Provide the (X, Y) coordinate of the cell's center where the given text is located.  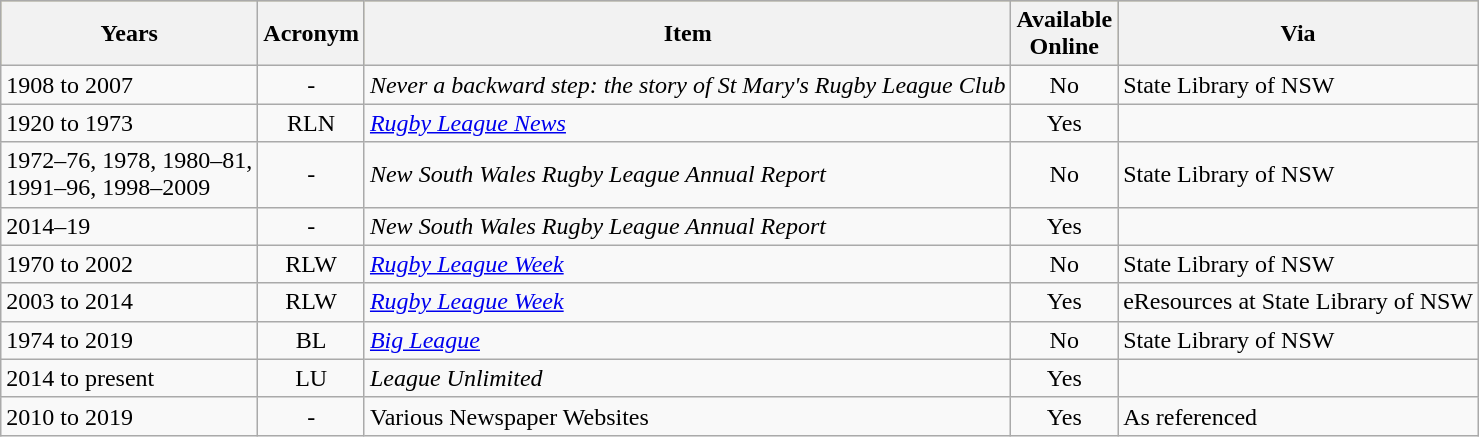
RLN (312, 123)
Big League (688, 340)
LU (312, 378)
AvailableOnline (1064, 34)
eResources at State Library of NSW (1298, 302)
1908 to 2007 (130, 85)
Via (1298, 34)
1974 to 2019 (130, 340)
2010 to 2019 (130, 416)
Rugby League News (688, 123)
1970 to 2002 (130, 264)
As referenced (1298, 416)
1972–76, 1978, 1980–81,1991–96, 1998–2009 (130, 174)
Item (688, 34)
Never a backward step: the story of St Mary's Rugby League Club (688, 85)
2003 to 2014 (130, 302)
2014–19 (130, 226)
2014 to present (130, 378)
League Unlimited (688, 378)
Years (130, 34)
Acronym (312, 34)
1920 to 1973 (130, 123)
BL (312, 340)
Various Newspaper Websites (688, 416)
